Locate the cell with the specified text and output its (x, y) center coordinate. 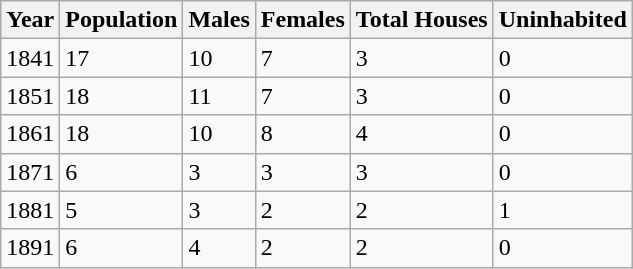
Year (30, 20)
5 (122, 210)
1851 (30, 96)
1891 (30, 248)
11 (219, 96)
8 (302, 134)
Males (219, 20)
17 (122, 58)
Uninhabited (562, 20)
Population (122, 20)
Total Houses (422, 20)
1871 (30, 172)
Females (302, 20)
1 (562, 210)
1881 (30, 210)
1861 (30, 134)
1841 (30, 58)
